Find where the given text appears and provide that cell's center as [X, Y] coordinate. 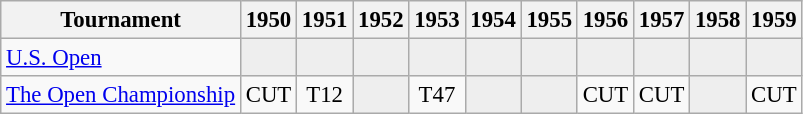
1959 [774, 20]
1956 [605, 20]
The Open Championship [121, 95]
1954 [493, 20]
1950 [268, 20]
Tournament [121, 20]
T47 [437, 95]
1958 [718, 20]
1953 [437, 20]
1957 [661, 20]
1951 [325, 20]
1952 [381, 20]
1955 [549, 20]
U.S. Open [121, 58]
T12 [325, 95]
